Return [X, Y] of the center of cell containing provided text 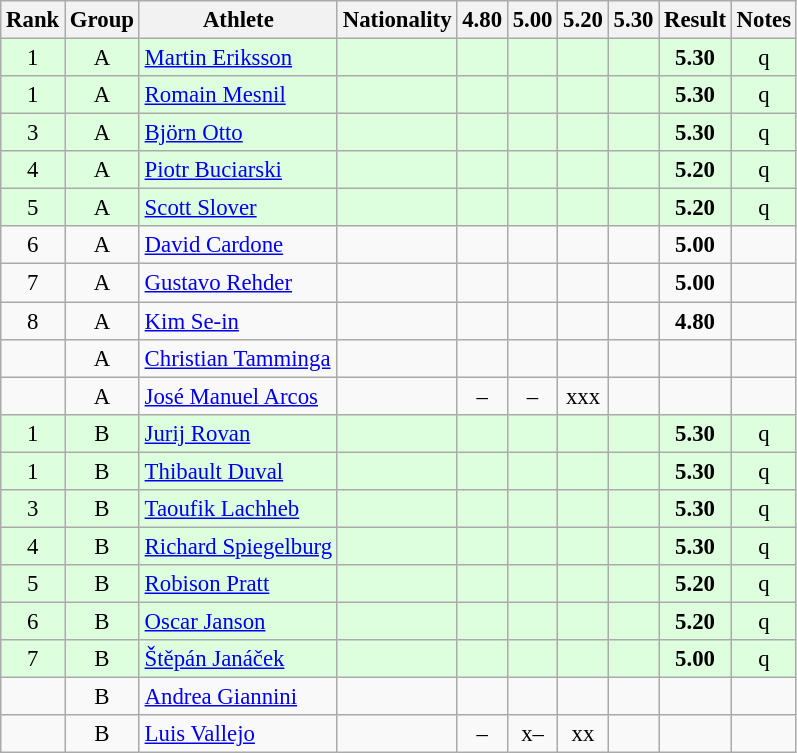
Group [102, 20]
Thibault Duval [238, 471]
Notes [764, 20]
Result [696, 20]
Taoufik Lachheb [238, 509]
Oscar Janson [238, 621]
Romain Mesnil [238, 95]
Björn Otto [238, 133]
Gustavo Rehder [238, 283]
David Cardone [238, 245]
Rank [33, 20]
8 [33, 321]
x– [532, 734]
Martin Eriksson [238, 58]
Richard Spiegelburg [238, 546]
Štěpán Janáček [238, 659]
Jurij Rovan [238, 433]
Luis Vallejo [238, 734]
Scott Slover [238, 208]
Nationality [396, 20]
xx [583, 734]
Kim Se-in [238, 321]
Piotr Buciarski [238, 170]
Andrea Giannini [238, 697]
José Manuel Arcos [238, 396]
xxx [583, 396]
Athlete [238, 20]
Robison Pratt [238, 584]
Christian Tamminga [238, 358]
